Find where the given text appears and provide that cell's center as (X, Y) coordinate. 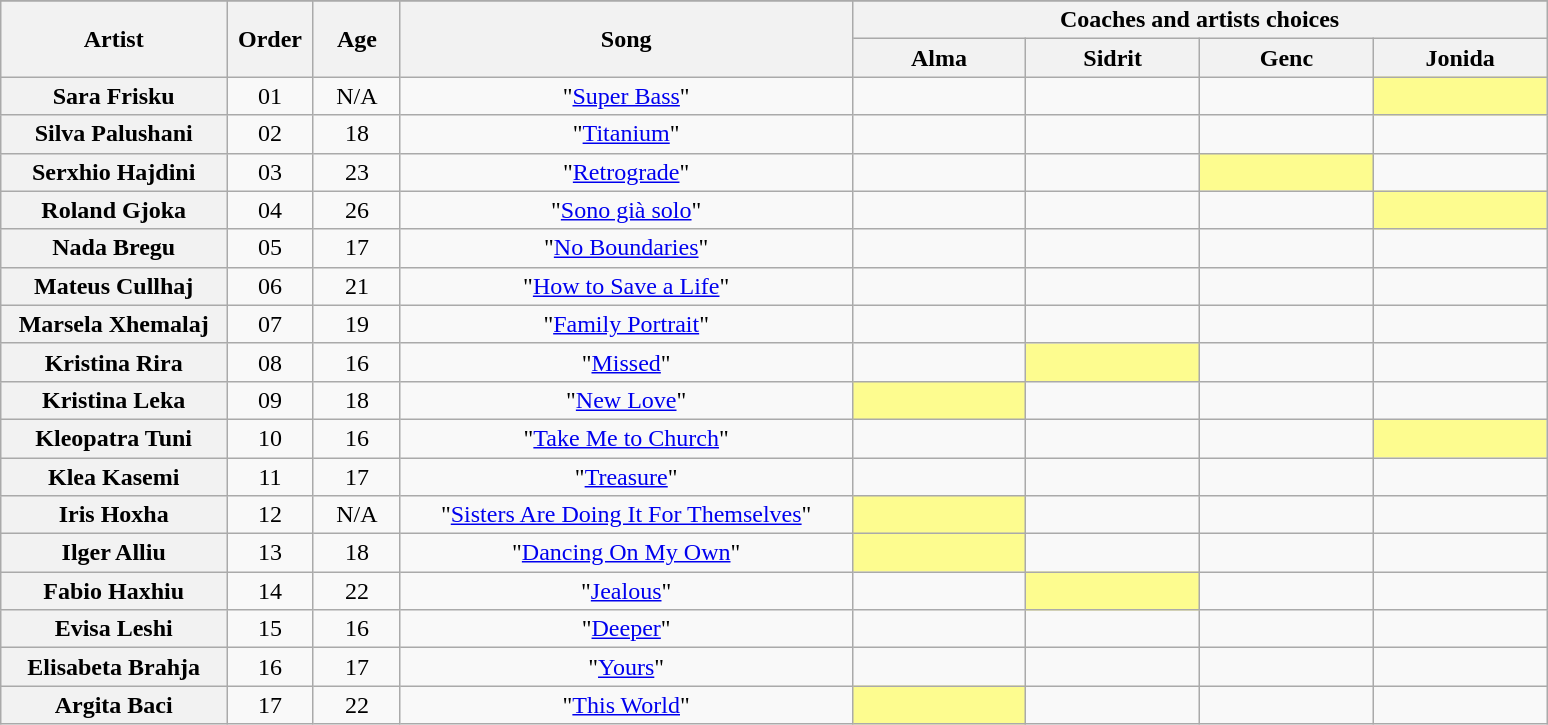
"How to Save a Life" (626, 286)
02 (270, 134)
"Retrograde" (626, 172)
Song (626, 39)
"Treasure" (626, 477)
"Sisters Are Doing It For Themselves" (626, 515)
05 (270, 248)
Fabio Haxhiu (114, 591)
Nada Bregu (114, 248)
23 (356, 172)
Kleopatra Tuni (114, 438)
26 (356, 210)
"Family Portrait" (626, 324)
Argita Baci (114, 705)
07 (270, 324)
"Dancing On My Own" (626, 553)
Kristina Rira (114, 362)
"New Love" (626, 400)
15 (270, 629)
Klea Kasemi (114, 477)
Roland Gjoka (114, 210)
"Yours" (626, 667)
"Deeper" (626, 629)
09 (270, 400)
21 (356, 286)
01 (270, 96)
"Take Me to Church" (626, 438)
"Sono già solo" (626, 210)
08 (270, 362)
10 (270, 438)
14 (270, 591)
06 (270, 286)
03 (270, 172)
Age (356, 39)
04 (270, 210)
Genc (1287, 58)
Order (270, 39)
Mateus Cullhaj (114, 286)
"No Boundaries" (626, 248)
Iris Hoxha (114, 515)
"Jealous" (626, 591)
Alma (939, 58)
Sidrit (1113, 58)
Elisabeta Brahja (114, 667)
"Missed" (626, 362)
12 (270, 515)
Serxhio Hajdini (114, 172)
"This World" (626, 705)
19 (356, 324)
Jonida (1460, 58)
Coaches and artists choices (1200, 20)
13 (270, 553)
"Super Bass" (626, 96)
Artist (114, 39)
"Titanium" (626, 134)
Evisa Leshi (114, 629)
Marsela Xhemalaj (114, 324)
11 (270, 477)
Sara Frisku (114, 96)
Ilger Alliu (114, 553)
Kristina Leka (114, 400)
Silva Palushani (114, 134)
